Return the (x, y) coordinate for the center point of the cell that contains the specified text.  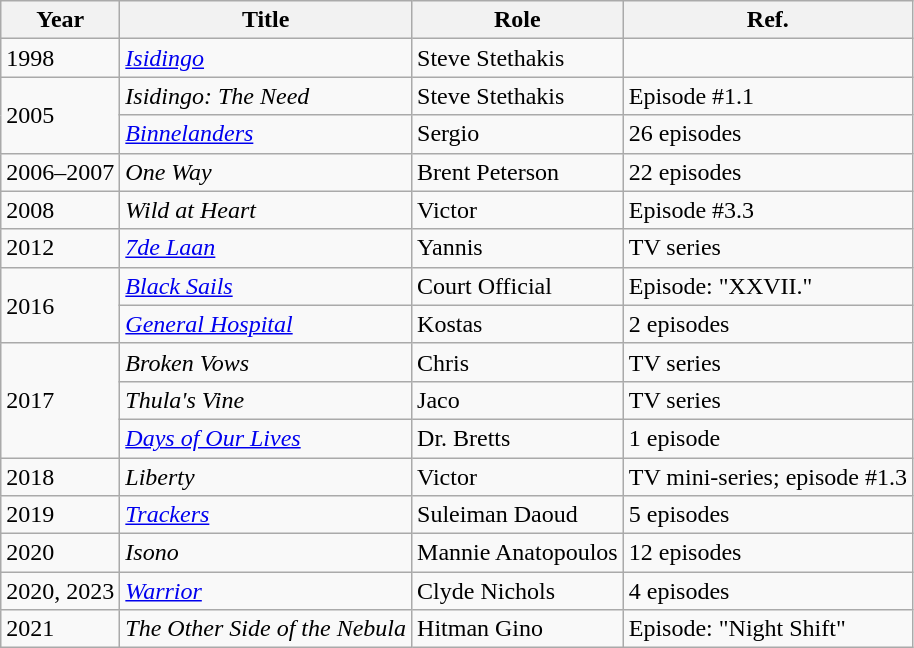
7de Laan (266, 248)
Broken Vows (266, 362)
2020 (60, 553)
2016 (60, 305)
5 episodes (768, 515)
The Other Side of the Nebula (266, 629)
2 episodes (768, 324)
One Way (266, 172)
TV mini-series; episode #1.3 (768, 477)
2020, 2023 (60, 591)
Binnelanders (266, 134)
Days of Our Lives (266, 438)
Episode: "Night Shift" (768, 629)
1 episode (768, 438)
Clyde Nichols (518, 591)
12 episodes (768, 553)
2005 (60, 115)
2012 (60, 248)
Liberty (266, 477)
Black Sails (266, 286)
Chris (518, 362)
2021 (60, 629)
Warrior (266, 591)
Episode: "XXVII." (768, 286)
Isidingo (266, 58)
Kostas (518, 324)
Jaco (518, 400)
Episode #3.3 (768, 210)
General Hospital (266, 324)
Episode #1.1 (768, 96)
2017 (60, 400)
Title (266, 20)
Court Official (518, 286)
Dr. Bretts (518, 438)
Yannis (518, 248)
1998 (60, 58)
Trackers (266, 515)
2008 (60, 210)
2006–2007 (60, 172)
Isidingo: The Need (266, 96)
4 episodes (768, 591)
Suleiman Daoud (518, 515)
22 episodes (768, 172)
2018 (60, 477)
Isono (266, 553)
26 episodes (768, 134)
Hitman Gino (518, 629)
Thula's Vine (266, 400)
2019 (60, 515)
Role (518, 20)
Mannie Anatopoulos (518, 553)
Ref. (768, 20)
Sergio (518, 134)
Year (60, 20)
Brent Peterson (518, 172)
Wild at Heart (266, 210)
